Extract the [x, y] coordinate from the center of the cell holding the provided text.  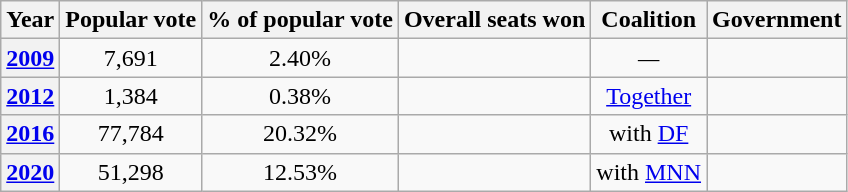
with DF [649, 134]
Year [30, 20]
with MNN [649, 172]
2.40% [300, 58]
12.53% [300, 172]
% of popular vote [300, 20]
Coalition [649, 20]
77,784 [131, 134]
7,691 [131, 58]
— [649, 58]
20.32% [300, 134]
2020 [30, 172]
2009 [30, 58]
1,384 [131, 96]
2016 [30, 134]
0.38% [300, 96]
Government [777, 20]
Popular vote [131, 20]
51,298 [131, 172]
Overall seats won [494, 20]
2012 [30, 96]
Together [649, 96]
